Provide the (x, y) coordinate of the cell's center where the given text is located.  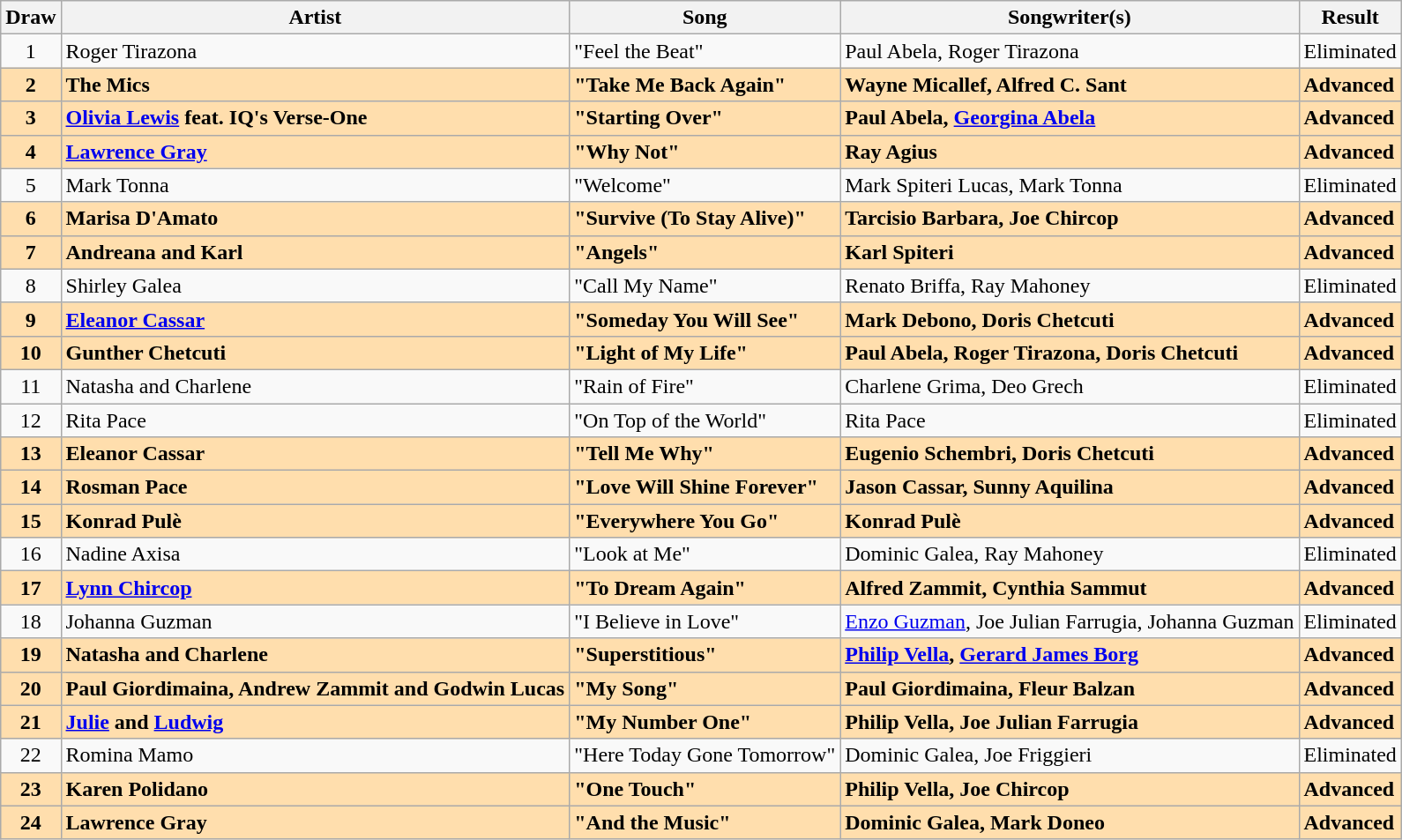
Mark Debono, Doris Chetcuti (1070, 319)
Karen Polidano (316, 789)
Roger Tirazona (316, 51)
Mark Tonna (316, 185)
"Look at Me" (705, 554)
9 (31, 319)
2 (31, 85)
"Someday You Will See" (705, 319)
Draw (31, 18)
Johanna Guzman (316, 621)
Mark Spiteri Lucas, Mark Tonna (1070, 185)
14 (31, 487)
"Call My Name" (705, 286)
16 (31, 554)
4 (31, 152)
21 (31, 722)
Paul Abela, Georgina Abela (1070, 118)
"Survive (To Stay Alive)" (705, 219)
Lynn Chircop (316, 588)
Eugenio Schembri, Doris Chetcuti (1070, 454)
Artist (316, 18)
Charlene Grima, Deo Grech (1070, 386)
"Superstitious" (705, 655)
6 (31, 219)
13 (31, 454)
Nadine Axisa (316, 554)
Ray Agius (1070, 152)
"Why Not" (705, 152)
"Rain of Fire" (705, 386)
"Here Today Gone Tomorrow" (705, 755)
"And the Music" (705, 822)
15 (31, 521)
Jason Cassar, Sunny Aquilina (1070, 487)
10 (31, 353)
20 (31, 688)
3 (31, 118)
24 (31, 822)
Shirley Galea (316, 286)
"My Song" (705, 688)
"I Believe in Love" (705, 621)
7 (31, 252)
"To Dream Again" (705, 588)
Paul Abela, Roger Tirazona (1070, 51)
23 (31, 789)
Songwriter(s) (1070, 18)
Paul Giordimaina, Andrew Zammit and Godwin Lucas (316, 688)
1 (31, 51)
Alfred Zammit, Cynthia Sammut (1070, 588)
Renato Briffa, Ray Mahoney (1070, 286)
"Tell Me Why" (705, 454)
19 (31, 655)
The Mics (316, 85)
Philip Vella, Joe Julian Farrugia (1070, 722)
18 (31, 621)
Dominic Galea, Mark Doneo (1070, 822)
Andreana and Karl (316, 252)
Gunther Chetcuti (316, 353)
11 (31, 386)
"Feel the Beat" (705, 51)
Romina Mamo (316, 755)
12 (31, 420)
"Love Will Shine Forever" (705, 487)
Song (705, 18)
Paul Giordimaina, Fleur Balzan (1070, 688)
5 (31, 185)
Dominic Galea, Ray Mahoney (1070, 554)
"Starting Over" (705, 118)
Enzo Guzman, Joe Julian Farrugia, Johanna Guzman (1070, 621)
Olivia Lewis feat. IQ's Verse-One (316, 118)
"Everywhere You Go" (705, 521)
"Angels" (705, 252)
Julie and Ludwig (316, 722)
22 (31, 755)
"One Touch" (705, 789)
"Light of My Life" (705, 353)
"On Top of the World" (705, 420)
"My Number One" (705, 722)
Philip Vella, Joe Chircop (1070, 789)
"Welcome" (705, 185)
Dominic Galea, Joe Friggieri (1070, 755)
Result (1350, 18)
Marisa D'Amato (316, 219)
Karl Spiteri (1070, 252)
17 (31, 588)
Rosman Pace (316, 487)
Philip Vella, Gerard James Borg (1070, 655)
"Take Me Back Again" (705, 85)
Wayne Micallef, Alfred C. Sant (1070, 85)
Paul Abela, Roger Tirazona, Doris Chetcuti (1070, 353)
Tarcisio Barbara, Joe Chircop (1070, 219)
8 (31, 286)
